Pinpoint the cell where the given text exists, returning its (x, y) midpoint coordinate. 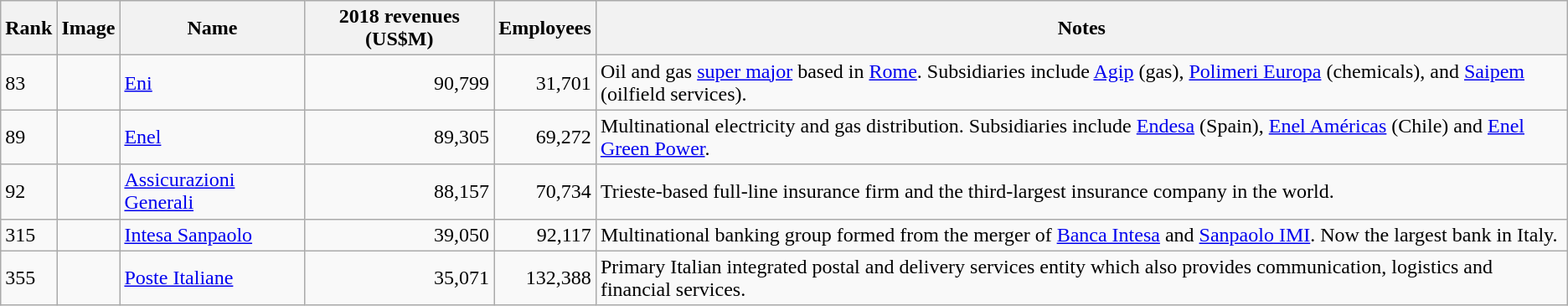
2018 revenues (US$M) (400, 29)
Poste Italiane (213, 278)
70,734 (545, 191)
Intesa Sanpaolo (213, 235)
90,799 (400, 82)
132,388 (545, 278)
83 (28, 82)
39,050 (400, 235)
92 (28, 191)
Image (89, 29)
31,701 (545, 82)
Notes (1081, 29)
89,305 (400, 137)
Employees (545, 29)
35,071 (400, 278)
Name (213, 29)
Rank (28, 29)
89 (28, 137)
92,117 (545, 235)
Enel (213, 137)
Trieste-based full-line insurance firm and the third-largest insurance company in the world. (1081, 191)
Oil and gas super major based in Rome. Subsidiaries include Agip (gas), Polimeri Europa (chemicals), and Saipem (oilfield services). (1081, 82)
315 (28, 235)
Multinational banking group formed from the merger of Banca Intesa and Sanpaolo IMI. Now the largest bank in Italy. (1081, 235)
Eni (213, 82)
Primary Italian integrated postal and delivery services entity which also provides communication, logistics and financial services. (1081, 278)
88,157 (400, 191)
Assicurazioni Generali (213, 191)
355 (28, 278)
Multinational electricity and gas distribution. Subsidiaries include Endesa (Spain), Enel Américas (Chile) and Enel Green Power. (1081, 137)
69,272 (545, 137)
